Search for the cell housing the specified text and yield its [X, Y] center coordinate. 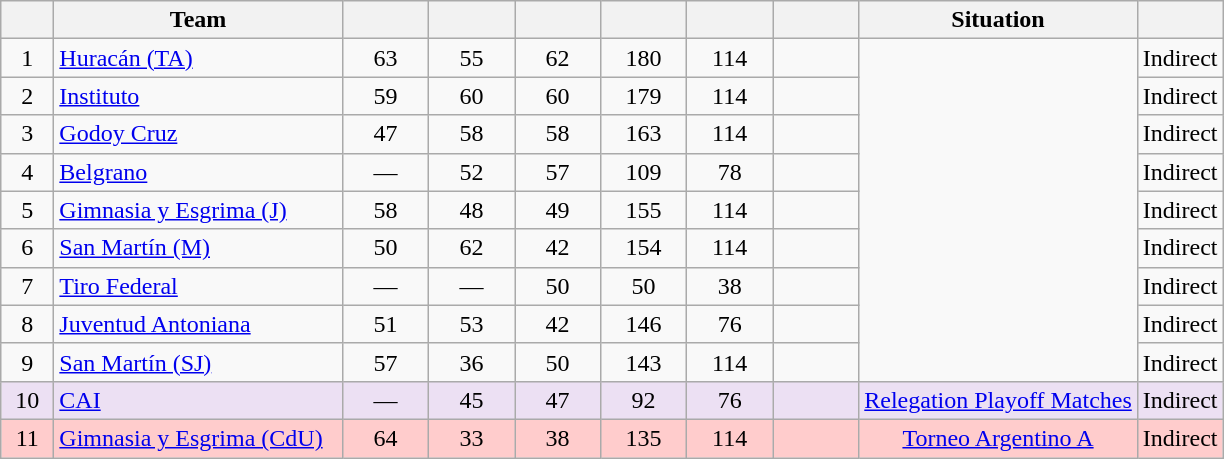
Belgrano [198, 172]
179 [644, 96]
7 [28, 286]
109 [644, 172]
Gimnasia y Esgrima (J) [198, 210]
33 [471, 438]
64 [385, 438]
45 [471, 400]
154 [644, 248]
143 [644, 362]
163 [644, 134]
180 [644, 58]
155 [644, 210]
Tiro Federal [198, 286]
36 [471, 362]
Relegation Playoff Matches [998, 400]
Juventud Antoniana [198, 324]
51 [385, 324]
CAI [198, 400]
48 [471, 210]
Situation [998, 20]
Gimnasia y Esgrima (CdU) [198, 438]
92 [644, 400]
6 [28, 248]
53 [471, 324]
55 [471, 58]
78 [730, 172]
Torneo Argentino A [998, 438]
San Martín (SJ) [198, 362]
10 [28, 400]
San Martín (M) [198, 248]
52 [471, 172]
Godoy Cruz [198, 134]
9 [28, 362]
11 [28, 438]
135 [644, 438]
49 [557, 210]
5 [28, 210]
Team [198, 20]
8 [28, 324]
63 [385, 58]
1 [28, 58]
146 [644, 324]
3 [28, 134]
Instituto [198, 96]
59 [385, 96]
4 [28, 172]
Huracán (TA) [198, 58]
2 [28, 96]
